Search for the cell housing the specified text and yield its [X, Y] center coordinate. 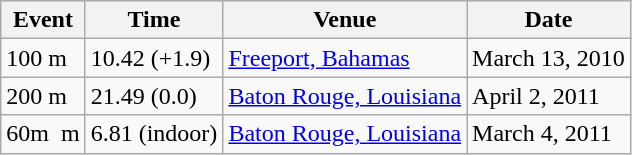
Event [43, 20]
200 m [43, 96]
6.81 (indoor) [154, 134]
April 2, 2011 [549, 96]
21.49 (0.0) [154, 96]
60m m [43, 134]
Freeport, Bahamas [345, 58]
March 13, 2010 [549, 58]
100 m [43, 58]
Time [154, 20]
March 4, 2011 [549, 134]
Venue [345, 20]
10.42 (+1.9) [154, 58]
Date [549, 20]
